Provide the [x, y] coordinate of the cell's center where the given text is located.  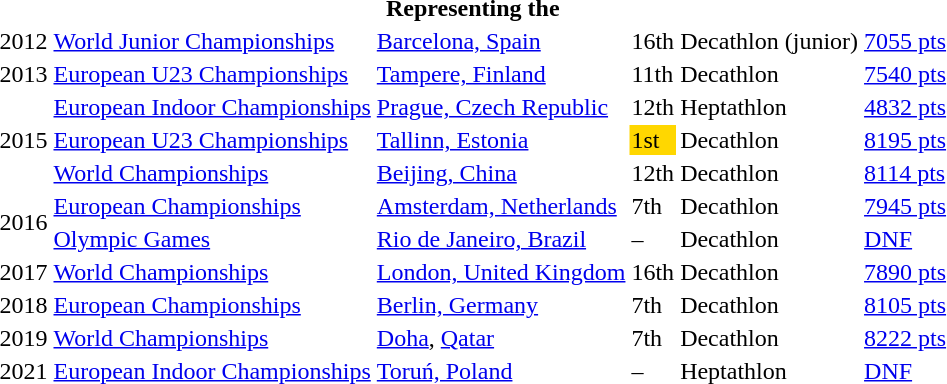
World Junior Championships [212, 41]
Barcelona, Spain [501, 41]
– [653, 239]
Berlin, Germany [501, 305]
Olympic Games [212, 239]
1st [653, 140]
Beijing, China [501, 173]
Tallinn, Estonia [501, 140]
Prague, Czech Republic [501, 107]
Amsterdam, Netherlands [501, 206]
Rio de Janeiro, Brazil [501, 239]
European Indoor Championships [212, 107]
Heptathlon [770, 107]
London, United Kingdom [501, 272]
11th [653, 74]
Doha, Qatar [501, 338]
Tampere, Finland [501, 74]
Decathlon (junior) [770, 41]
